Return (x, y) of the center of cell containing provided text 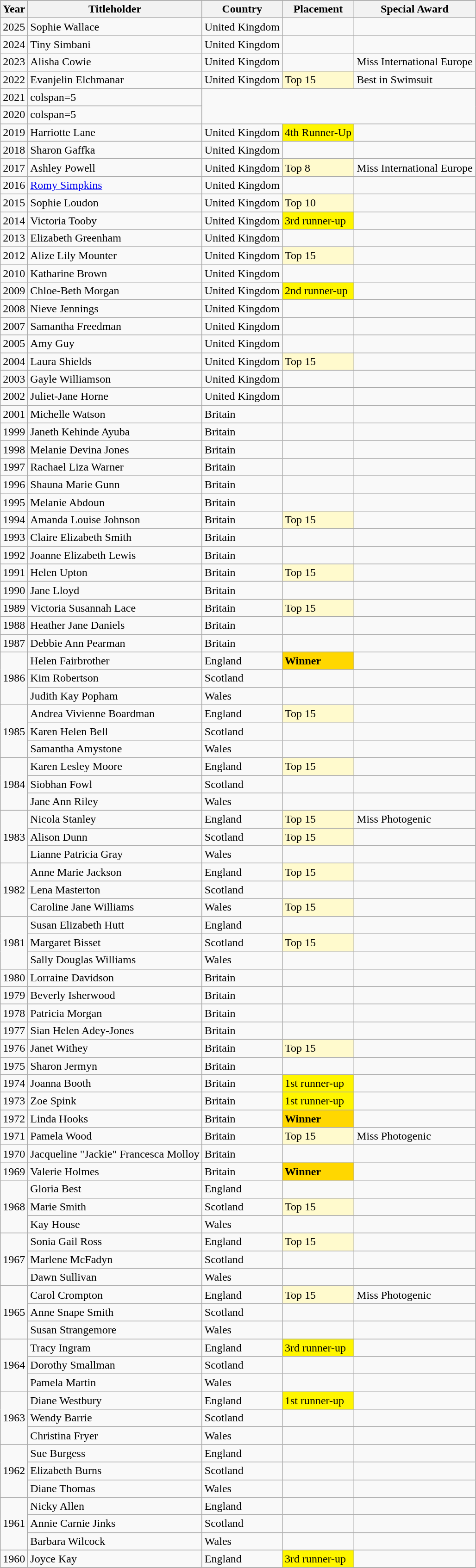
2015 (14, 203)
Zoe Spink (115, 1101)
Alisha Cowie (115, 62)
2nd runner-up (318, 291)
1967 (14, 1259)
Katharine Brown (115, 273)
Dorothy Smallman (115, 1365)
1979 (14, 995)
Kim Robertson (115, 678)
1965 (14, 1312)
1992 (14, 555)
1982 (14, 890)
2019 (14, 132)
Nieve Jennings (115, 309)
Gayle Williamson (115, 379)
Year (14, 9)
Placement (318, 9)
2021 (14, 97)
2016 (14, 185)
Joyce Kay (115, 1559)
1987 (14, 643)
1972 (14, 1119)
1960 (14, 1559)
2004 (14, 361)
Marlene McFadyn (115, 1259)
Gloria Best (115, 1189)
Helen Upton (115, 573)
1984 (14, 784)
1977 (14, 1030)
Karen Helen Bell (115, 731)
1990 (14, 590)
Susan Strangemore (115, 1330)
Beverly Isherwood (115, 995)
2018 (14, 150)
Shauna Marie Gunn (115, 484)
Melanie Abdoun (115, 502)
Sian Helen Adey-Jones (115, 1030)
Romy Simpkins (115, 185)
1970 (14, 1154)
Alison Dunn (115, 837)
Jane Ann Riley (115, 802)
Sue Burgess (115, 1453)
Sharon Jermyn (115, 1066)
Chloe-Beth Morgan (115, 291)
2007 (14, 326)
Patricia Morgan (115, 1013)
1971 (14, 1136)
1968 (14, 1207)
2022 (14, 80)
2020 (14, 115)
Lena Masterton (115, 890)
1988 (14, 626)
Barbara Wilcock (115, 1541)
Janeth Kehinde Ayuba (115, 432)
1981 (14, 942)
Elizabeth Burns (115, 1471)
2003 (14, 379)
1996 (14, 484)
Special Award (415, 9)
Michelle Watson (115, 414)
1978 (14, 1013)
Country (242, 9)
1991 (14, 573)
1993 (14, 538)
Top 8 (318, 167)
1973 (14, 1101)
1999 (14, 432)
Debbie Ann Pearman (115, 643)
Claire Elizabeth Smith (115, 538)
Anne Marie Jackson (115, 872)
Anne Snape Smith (115, 1312)
1994 (14, 520)
Andrea Vivienne Boardman (115, 713)
1961 (14, 1524)
Marie Smith (115, 1207)
Kay House (115, 1224)
2009 (14, 291)
1963 (14, 1418)
Judith Kay Popham (115, 696)
1985 (14, 731)
2005 (14, 344)
Evanjelin Elchmanar (115, 80)
1962 (14, 1471)
Sharon Gaffka (115, 150)
Sonia Gail Ross (115, 1242)
Carol Crompton (115, 1295)
2002 (14, 397)
Valerie Holmes (115, 1171)
Top 10 (318, 203)
1974 (14, 1084)
1989 (14, 608)
4th Runner-Up (318, 132)
1983 (14, 837)
Janet Withey (115, 1048)
1975 (14, 1066)
Lorraine Davidson (115, 978)
Caroline Jane Williams (115, 907)
1964 (14, 1365)
Samantha Amystone (115, 749)
2001 (14, 414)
2017 (14, 167)
Joanne Elizabeth Lewis (115, 555)
Tracy Ingram (115, 1348)
Dawn Sullivan (115, 1277)
Victoria Tooby (115, 221)
Annie Carnie Jinks (115, 1524)
Margaret Bisset (115, 942)
Joanna Booth (115, 1084)
Karen Lesley Moore (115, 766)
Victoria Susannah Lace (115, 608)
Diane Westbury (115, 1401)
Tiny Simbani (115, 44)
2008 (14, 309)
Harriotte Lane (115, 132)
Juliet-Jane Horne (115, 397)
Sally Douglas Williams (115, 960)
Siobhan Fowl (115, 784)
Alize Lily Mounter (115, 256)
Sophie Wallace (115, 27)
Jacqueline "Jackie" Francesca Molloy (115, 1154)
2014 (14, 221)
Rachael Liza Warner (115, 467)
Diane Thomas (115, 1488)
Jane Lloyd (115, 590)
Melanie Devina Jones (115, 449)
Pamela Martin (115, 1383)
Linda Hooks (115, 1119)
Helen Fairbrother (115, 661)
2012 (14, 256)
2010 (14, 273)
2024 (14, 44)
1997 (14, 467)
Nicky Allen (115, 1506)
Titleholder (115, 9)
1995 (14, 502)
Ashley Powell (115, 167)
1986 (14, 678)
Susan Elizabeth Hutt (115, 925)
1969 (14, 1171)
Pamela Wood (115, 1136)
Sophie Loudon (115, 203)
Nicola Stanley (115, 819)
Heather Jane Daniels (115, 626)
2013 (14, 238)
Amanda Louise Johnson (115, 520)
Laura Shields (115, 361)
2023 (14, 62)
Christina Fryer (115, 1436)
Wendy Barrie (115, 1418)
1980 (14, 978)
Amy Guy (115, 344)
2025 (14, 27)
1998 (14, 449)
Samantha Freedman (115, 326)
Elizabeth Greenham (115, 238)
1976 (14, 1048)
Lianne Patricia Gray (115, 855)
Best in Swimsuit (415, 80)
